Provide the [x, y] coordinate of the cell's center where the given text is located.  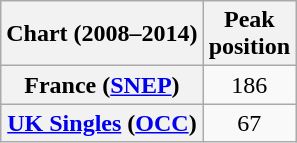
67 [249, 123]
Peak position [249, 34]
186 [249, 85]
France (SNEP) [102, 85]
Chart (2008–2014) [102, 34]
UK Singles (OCC) [102, 123]
